Identify which cell holds the provided text, then report its (x, y) central coordinate. 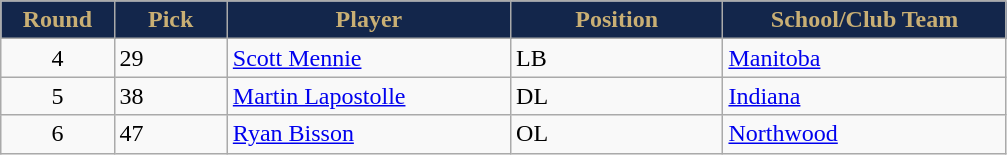
4 (58, 58)
Ryan Bisson (368, 134)
Player (368, 20)
Northwood (864, 134)
OL (617, 134)
LB (617, 58)
29 (170, 58)
Indiana (864, 96)
Scott Mennie (368, 58)
Manitoba (864, 58)
Position (617, 20)
47 (170, 134)
6 (58, 134)
DL (617, 96)
Martin Lapostolle (368, 96)
Round (58, 20)
5 (58, 96)
Pick (170, 20)
School/Club Team (864, 20)
38 (170, 96)
